Capture the cell that displays the provided text and extract its [x, y] central coordinate. 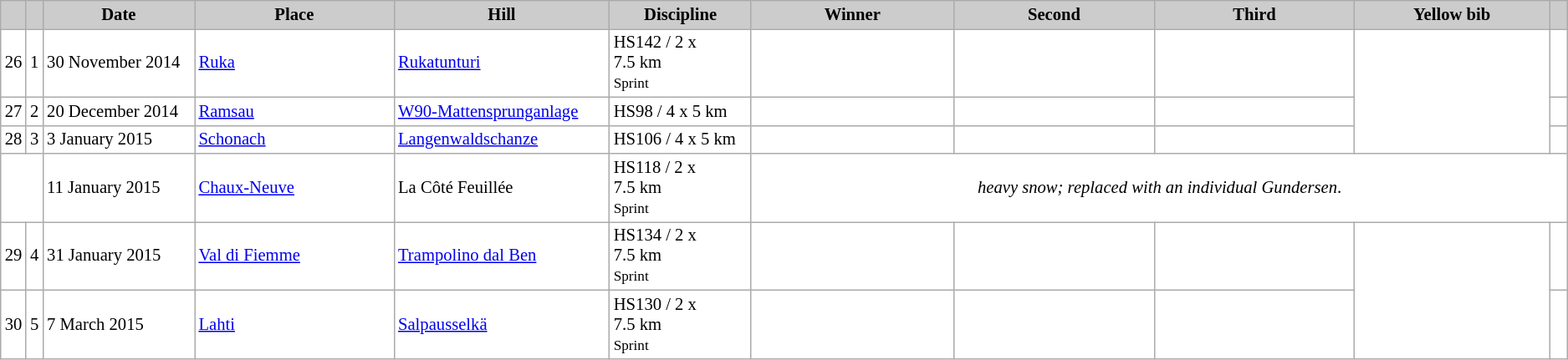
Chaux-Neuve [294, 188]
Val di Fiemme [294, 256]
Discipline [681, 14]
28 [13, 139]
W90-Mattensprunganlage [502, 111]
7 March 2015 [119, 324]
Trampolino dal Ben [502, 256]
HS130 / 2 x 7.5 kmSprint [681, 324]
1 [34, 63]
Ruka [294, 63]
Ramsau [294, 111]
30 November 2014 [119, 63]
Langenwaldschanze [502, 139]
Place [294, 14]
27 [13, 111]
HS118 / 2 x 7.5 kmSprint [681, 188]
3 January 2015 [119, 139]
31 January 2015 [119, 256]
heavy snow; replaced with an individual Gundersen. [1159, 188]
Rukatunturi [502, 63]
20 December 2014 [119, 111]
4 [34, 256]
29 [13, 256]
Lahti [294, 324]
Second [1054, 14]
11 January 2015 [119, 188]
HS134 / 2 x 7.5 kmSprint [681, 256]
La Côté Feuillée [502, 188]
5 [34, 324]
3 [34, 139]
Schonach [294, 139]
Hill [502, 14]
26 [13, 63]
HS98 / 4 x 5 km [681, 111]
Yellow bib [1452, 14]
30 [13, 324]
Third [1254, 14]
HS106 / 4 x 5 km [681, 139]
Date [119, 14]
Winner [852, 14]
2 [34, 111]
HS142 / 2 x 7.5 kmSprint [681, 63]
Salpausselkä [502, 324]
